Provide the [X, Y] coordinate of the cell's center where the given text is located.  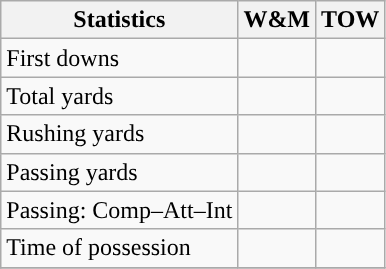
TOW [350, 20]
First downs [120, 58]
Passing yards [120, 172]
Statistics [120, 20]
Rushing yards [120, 134]
Passing: Comp–Att–Int [120, 210]
Time of possession [120, 248]
W&M [277, 20]
Total yards [120, 96]
